Capture the cell that displays the provided text and extract its [x, y] central coordinate. 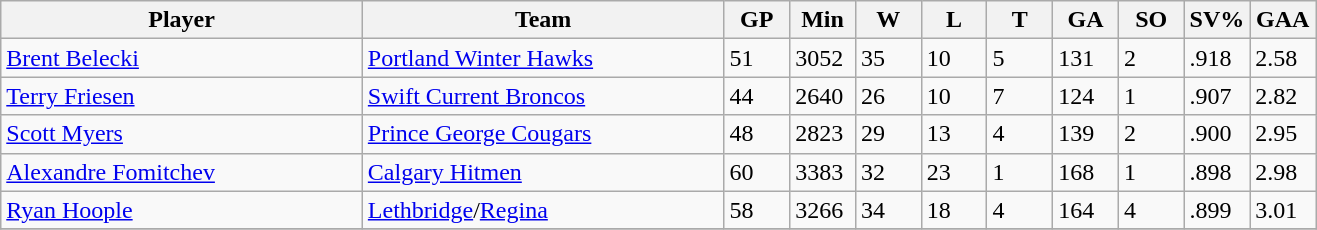
Alexandre Fomitchev [182, 172]
Prince George Cougars [543, 134]
44 [757, 96]
5 [1020, 58]
L [954, 20]
34 [888, 210]
.898 [1217, 172]
SO [1151, 20]
168 [1086, 172]
SV% [1217, 20]
Min [823, 20]
Ryan Hoople [182, 210]
.899 [1217, 210]
32 [888, 172]
T [1020, 20]
35 [888, 58]
7 [1020, 96]
W [888, 20]
3.01 [1283, 210]
48 [757, 134]
Player [182, 20]
3266 [823, 210]
Scott Myers [182, 134]
Brent Belecki [182, 58]
26 [888, 96]
.907 [1217, 96]
GA [1086, 20]
GP [757, 20]
Portland Winter Hawks [543, 58]
51 [757, 58]
.900 [1217, 134]
GAA [1283, 20]
2640 [823, 96]
3052 [823, 58]
Team [543, 20]
2.98 [1283, 172]
.918 [1217, 58]
60 [757, 172]
23 [954, 172]
13 [954, 134]
2.95 [1283, 134]
29 [888, 134]
2.82 [1283, 96]
2823 [823, 134]
2.58 [1283, 58]
18 [954, 210]
3383 [823, 172]
Swift Current Broncos [543, 96]
Calgary Hitmen [543, 172]
58 [757, 210]
139 [1086, 134]
164 [1086, 210]
124 [1086, 96]
Terry Friesen [182, 96]
131 [1086, 58]
Lethbridge/Regina [543, 210]
